Capture the cell that displays the provided text and extract its [x, y] central coordinate. 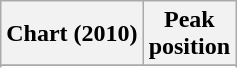
Chart (2010) [72, 34]
Peakposition [189, 34]
